Find where the given text appears and provide that cell's center as [X, Y] coordinate. 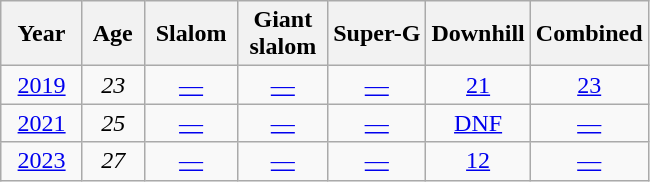
2023 [42, 161]
12 [478, 161]
Down­hill [478, 34]
2019 [42, 85]
Com­bined [589, 34]
25 [113, 123]
DNF [478, 123]
Year [42, 34]
21 [478, 85]
Age [113, 34]
Giant slalom [283, 34]
Sla­lom [191, 34]
2021 [42, 123]
27 [113, 161]
Super-G [377, 34]
